Determine the [x, y] coordinate at the center of the cell enclosing the given text.  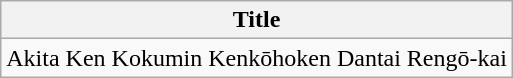
Akita Ken Kokumin Kenkōhoken Dantai Rengō-kai [257, 58]
Title [257, 20]
